Identify which cell holds the provided text, then report its [x, y] central coordinate. 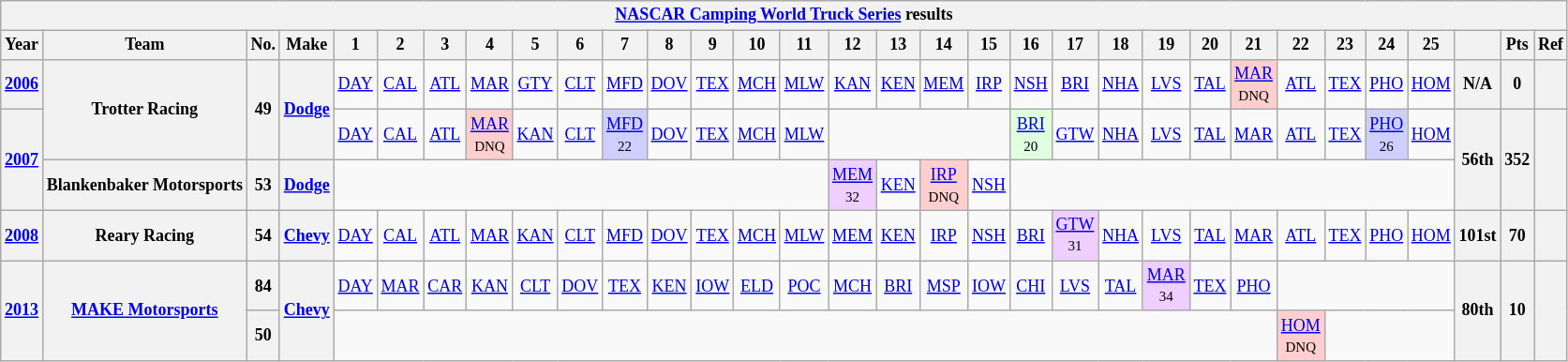
70 [1517, 235]
MFD22 [625, 135]
352 [1517, 159]
BRI20 [1031, 135]
Year [22, 45]
GTW [1075, 135]
GTY [535, 84]
20 [1210, 45]
5 [535, 45]
3 [445, 45]
Blankenbaker Motorsports [144, 185]
MSP [944, 286]
MAKE Motorsports [144, 311]
15 [990, 45]
2 [400, 45]
19 [1166, 45]
ELD [757, 286]
Pts [1517, 45]
11 [804, 45]
4 [490, 45]
N/A [1477, 84]
GTW31 [1075, 235]
17 [1075, 45]
CHI [1031, 286]
25 [1432, 45]
2008 [22, 235]
POC [804, 286]
6 [580, 45]
24 [1387, 45]
Make [306, 45]
49 [262, 109]
80th [1477, 311]
54 [262, 235]
18 [1121, 45]
Reary Racing [144, 235]
50 [262, 336]
NASCAR Camping World Truck Series results [784, 15]
101st [1477, 235]
1 [355, 45]
9 [712, 45]
MEM32 [853, 185]
7 [625, 45]
84 [262, 286]
12 [853, 45]
56th [1477, 159]
No. [262, 45]
2013 [22, 311]
Ref [1551, 45]
HOMDNQ [1301, 336]
13 [898, 45]
14 [944, 45]
Team [144, 45]
22 [1301, 45]
53 [262, 185]
0 [1517, 84]
2006 [22, 84]
16 [1031, 45]
IRPDNQ [944, 185]
2007 [22, 159]
CAR [445, 286]
MAR34 [1166, 286]
Trotter Racing [144, 109]
23 [1345, 45]
PHO26 [1387, 135]
21 [1254, 45]
8 [669, 45]
